Capture the cell that displays the provided text and extract its [x, y] central coordinate. 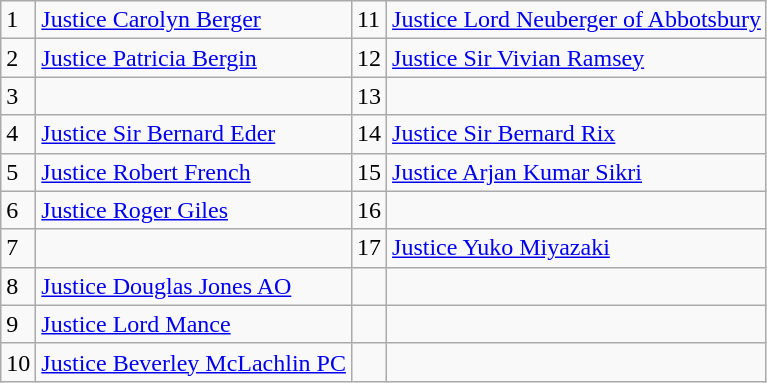
3 [18, 96]
Justice Lord Neuberger of Abbotsbury [577, 20]
6 [18, 210]
17 [368, 248]
9 [18, 324]
Justice Beverley McLachlin PC [194, 362]
15 [368, 172]
12 [368, 58]
Justice Douglas Jones AO [194, 286]
Justice Arjan Kumar Sikri [577, 172]
13 [368, 96]
Justice Robert French [194, 172]
5 [18, 172]
1 [18, 20]
Justice Sir Bernard Rix [577, 134]
Justice Yuko Miyazaki [577, 248]
Justice Patricia Bergin [194, 58]
8 [18, 286]
Justice Sir Vivian Ramsey [577, 58]
14 [368, 134]
10 [18, 362]
Justice Sir Bernard Eder [194, 134]
4 [18, 134]
16 [368, 210]
2 [18, 58]
Justice Lord Mance [194, 324]
7 [18, 248]
Justice Roger Giles [194, 210]
11 [368, 20]
Justice Carolyn Berger [194, 20]
